Return the [x, y] coordinate for the center point of the cell that contains the specified text.  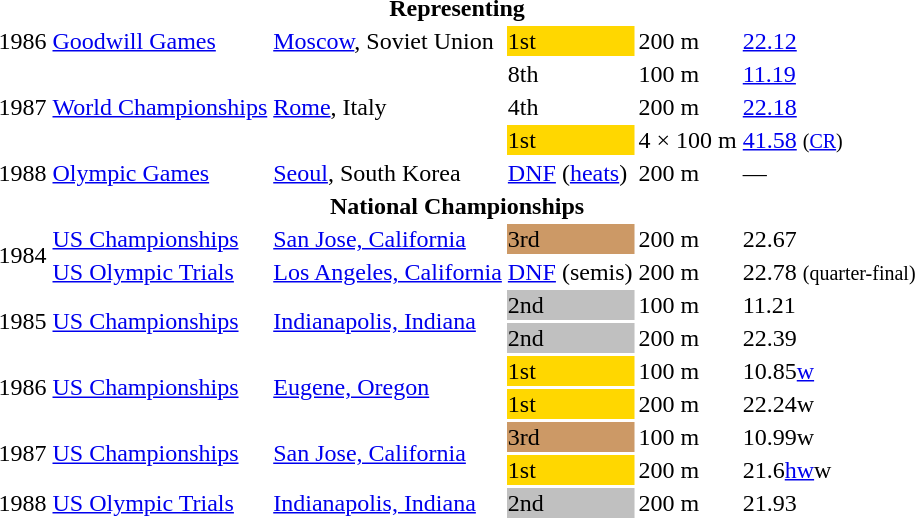
Los Angeles, California [388, 272]
Moscow, Soviet Union [388, 41]
Goodwill Games [160, 41]
8th [570, 74]
Rome, Italy [388, 107]
DNF (semis) [570, 272]
4 × 100 m [688, 140]
Eugene, Oregon [388, 388]
4th [570, 107]
Olympic Games [160, 173]
World Championships [160, 107]
Seoul, South Korea [388, 173]
DNF (heats) [570, 173]
